Determine the [x, y] coordinate at the center of the cell enclosing the given text.  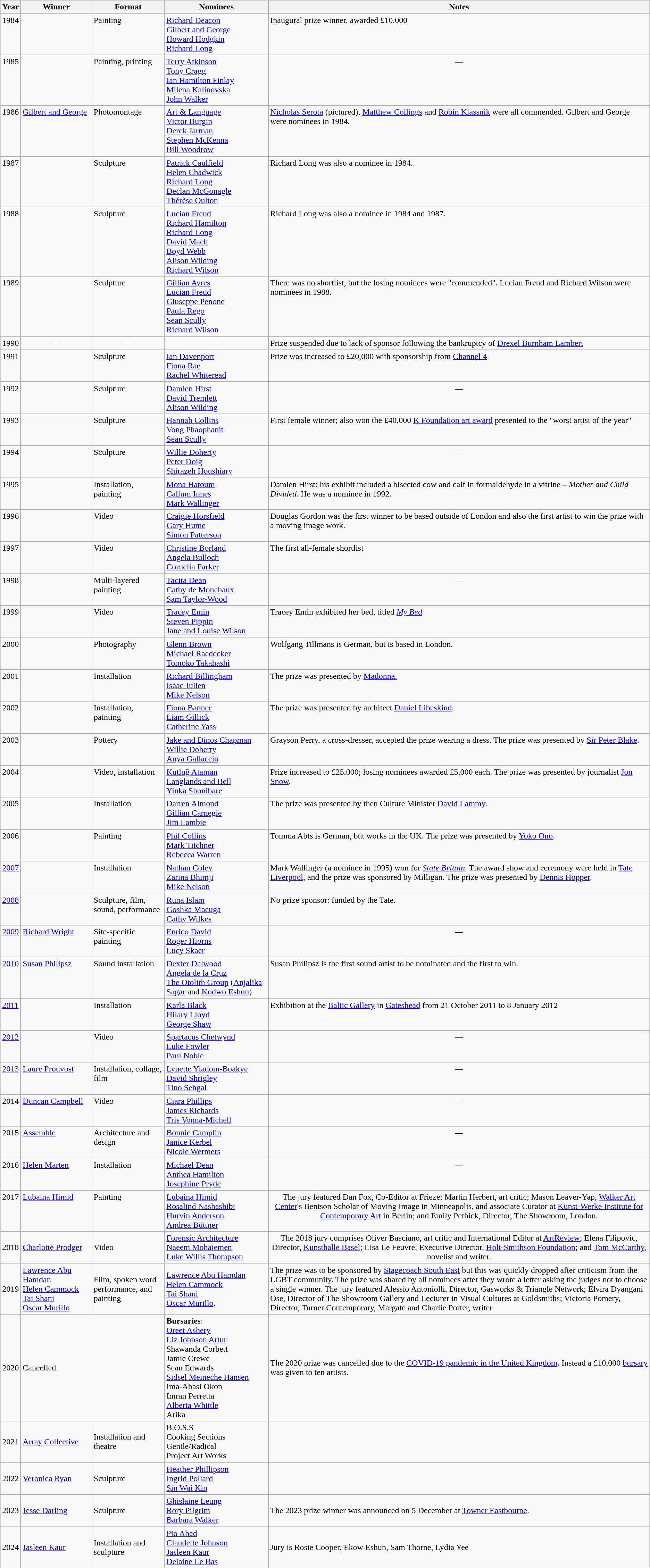
The 2023 prize winner was announced on 5 December at Towner Eastbourne. [459, 1510]
1986 [10, 131]
Tracey EminSteven PippinJane and Louise Wilson [217, 622]
The first all-female shortlist [459, 558]
Ian DavenportFiona RaeRachel Whiteread [217, 366]
Installation and sculpture [128, 1547]
1993 [10, 429]
Fiona BannerLiam GillickCatherine Yass [217, 717]
Nicholas Serota (pictured), Matthew Collings and Robin Klassnik were all commended. Gilbert and George were nominees in 1984. [459, 131]
Darren AlmondGillian CarnegieJim Lambie [217, 813]
2023 [10, 1510]
Prize increased to £25,000; losing nominees awarded £5,000 each. The prize was presented by journalist Jon Snow. [459, 781]
Assemble [56, 1142]
Film, spoken word performance, and painting [128, 1289]
1997 [10, 558]
Karla BlackHilary LloydGeorge Shaw [217, 1015]
Bursaries:Oreet AsheryLiz Johnson ArturShawanda Corbett Jamie CreweSean EdwardsSidsel Meineche HansenIma-Abasi OkonImran PerrettaAlberta WhittleArika [217, 1368]
2007 [10, 877]
Richard Long was also a nominee in 1984 and 1987. [459, 242]
Video, installation [128, 781]
2021 [10, 1442]
Format [128, 7]
2001 [10, 685]
2018 [10, 1248]
Glenn BrownMichael RaedeckerTomoko Takahashi [217, 653]
Craigie HorsfieldGary HumeSimon Patterson [217, 526]
Year [10, 7]
Painting, printing [128, 80]
Jasleen Kaur [56, 1547]
1988 [10, 242]
Damien Hirst: his exhibit included a bisected cow and calf in formaldehyde in a vitrine – Mother and Child Divided. He was a nominee in 1992. [459, 494]
The 2020 prize was cancelled due to the COVID-19 pandemic in the United Kingdom. Instead a £10,000 bursary was given to ten artists. [459, 1368]
Lubaina Himid [56, 1211]
2000 [10, 653]
Gilbert and George [56, 131]
Photography [128, 653]
Exhibition at the Baltic Gallery in Gateshead from 21 October 2011 to 8 January 2012 [459, 1015]
Ghislaine LeungRory PilgrimBarbara Walker [217, 1510]
2022 [10, 1478]
2002 [10, 717]
Grayson Perry, a cross-dresser, accepted the prize wearing a dress. The prize was presented by Sir Peter Blake. [459, 749]
1987 [10, 182]
Array Collective [56, 1442]
First female winner; also won the £40,000 K Foundation art award presented to the "worst artist of the year" [459, 429]
2006 [10, 845]
Wolfgang Tillmans is German, but is based in London. [459, 653]
Christine BorlandAngela BullochCornelia Parker [217, 558]
2020 [10, 1368]
The prize was presented by Madonna. [459, 685]
1992 [10, 398]
Helen Marten [56, 1174]
Terry AtkinsonTony CraggIan Hamilton FinlayMilena KalinovskaJohn Walker [217, 80]
Susan Philipsz [56, 978]
1999 [10, 622]
Multi-layered painting [128, 590]
Inaugural prize winner, awarded £10,000 [459, 34]
Lawrence Abu Hamdan Helen Cammock Tai Shani Oscar Murillo. [217, 1289]
Phil CollinsMark TitchnerRebecca Warren [217, 845]
Tacita DeanCathy de MonchauxSam Taylor-Wood [217, 590]
1985 [10, 80]
Winner [56, 7]
1995 [10, 494]
There was no shortlist, but the losing nominees were "commended". Lucian Freud and Richard Wilson were nominees in 1988. [459, 306]
Lubaina Himid Rosalind Nashashibi Hurvin Anderson Andrea Büttner [217, 1211]
2010 [10, 978]
2004 [10, 781]
2003 [10, 749]
The prize was presented by then Culture Minister David Lammy. [459, 813]
2012 [10, 1046]
Sound installation [128, 978]
1989 [10, 306]
Nathan ColeyZarina BhimjiMike Nelson [217, 877]
Hannah CollinsVong PhaophanitSean Scully [217, 429]
Prize suspended due to lack of sponsor following the bankruptcy of Drexel Burnham Lambert [459, 343]
Lawrence Abu Hamdan Helen Cammock Tai Shani Oscar Murillo [56, 1289]
2019 [10, 1289]
Cancelled [93, 1368]
2016 [10, 1174]
The prize was presented by architect Daniel Libeskind. [459, 717]
Charlotte Prodger [56, 1248]
Heather PhillipsonIngrid PollardSin Wai Kin [217, 1478]
Jesse Darling [56, 1510]
Damien HirstDavid TremlettAlison Wilding [217, 398]
Installation and theatre [128, 1442]
Lynette Yiadom-Boakye David Shrigley Tino Sehgal [217, 1078]
2005 [10, 813]
Tracey Emin exhibited her bed, titled My Bed [459, 622]
2009 [10, 941]
Forensic Architecture Naeem Mohaiemen Luke Willis Thompson [217, 1248]
Art & LanguageVictor BurginDerek JarmanStephen McKennaBill Woodrow [217, 131]
Jake and Dinos ChapmanWillie DohertyAnya Gallaccio [217, 749]
1996 [10, 526]
Architecture and design [128, 1142]
No prize sponsor: funded by the Tate. [459, 909]
Photomontage [128, 131]
2008 [10, 909]
B.O.S.SCooking SectionsGentle/RadicalProject Art Works [217, 1442]
Dexter DalwoodAngela de la CruzThe Otolith Group (Anjalika Sagar and Kodwo Eshun) [217, 978]
Tomma Abts is German, but works in the UK. The prize was presented by Yoko Ono. [459, 845]
Willie DohertyPeter DoigShirazeh Houshiary [217, 461]
Pio AbadClaudette JohnsonJasleen KaurDelaine Le Bas [217, 1547]
Installation, collage, film [128, 1078]
Kutluğ AtamanLanglands and BellYinka Shonibare [217, 781]
2011 [10, 1015]
Richard Long was also a nominee in 1984. [459, 182]
Nominees [217, 7]
2014 [10, 1110]
1991 [10, 366]
Douglas Gordon was the first winner to be based outside of London and also the first artist to win the prize with a moving image work. [459, 526]
Susan Philipsz is the first sound artist to be nominated and the first to win. [459, 978]
Richard Wright [56, 941]
Patrick CaulfieldHelen ChadwickRichard LongDeclan McGonagleThérèse Oulton [217, 182]
Pottery [128, 749]
Site-specific painting [128, 941]
Runa IslamGoshka MacugaCathy Wilkes [217, 909]
2017 [10, 1211]
Gillian AyresLucian FreudGiuseppe PenonePaula RegoSean ScullyRichard Wilson [217, 306]
Ciara Phillips James Richards Tris Vonna-Michell [217, 1110]
Notes [459, 7]
Bonnie Camplin Janice Kerbel Nicole Wermers [217, 1142]
1998 [10, 590]
Richard BillinghamIsaac JulienMike Nelson [217, 685]
2013 [10, 1078]
Spartacus ChetwyndLuke FowlerPaul Noble [217, 1046]
1994 [10, 461]
Mona HatoumCallum InnesMark Wallinger [217, 494]
Sculpture, film, sound, performance [128, 909]
Veronica Ryan [56, 1478]
2015 [10, 1142]
1984 [10, 34]
Laure Prouvost [56, 1078]
Prize was increased to £20,000 with sponsorship from Channel 4 [459, 366]
1990 [10, 343]
Richard DeaconGilbert and GeorgeHoward HodgkinRichard Long [217, 34]
Michael Dean Anthea Hamilton Josephine Pryde [217, 1174]
Lucian FreudRichard HamiltonRichard LongDavid MachBoyd WebbAlison WildingRichard Wilson [217, 242]
Jury is Rosie Cooper, Ekow Eshun, Sam Thorne, Lydia Yee [459, 1547]
Enrico DavidRoger HiornsLucy Skaer [217, 941]
Duncan Campbell [56, 1110]
2024 [10, 1547]
